Identify which cell holds the provided text, then report its (X, Y) central coordinate. 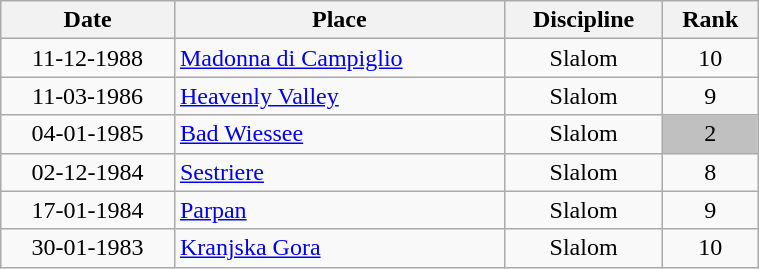
Heavenly Valley (339, 96)
Parpan (339, 210)
04-01-1985 (88, 134)
Date (88, 20)
11-12-1988 (88, 58)
17-01-1984 (88, 210)
02-12-1984 (88, 172)
Bad Wiessee (339, 134)
Place (339, 20)
Kranjska Gora (339, 248)
Discipline (584, 20)
8 (710, 172)
2 (710, 134)
Sestriere (339, 172)
Rank (710, 20)
11-03-1986 (88, 96)
30-01-1983 (88, 248)
Madonna di Campiglio (339, 58)
